Determine the [x, y] coordinate at the center of the cell enclosing the given text.  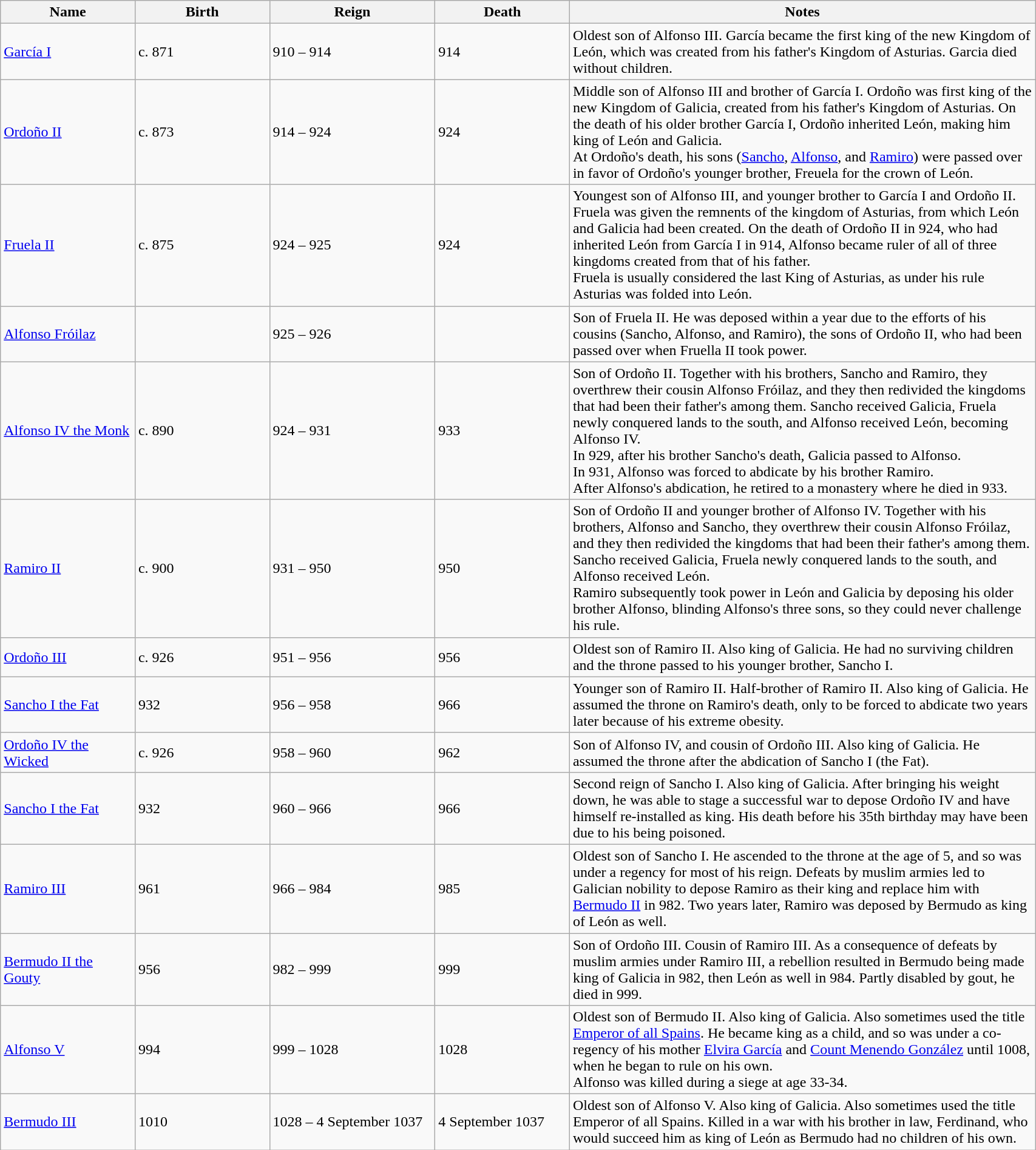
910 – 914 [352, 52]
951 – 956 [352, 657]
Death [503, 12]
1028 [503, 1050]
Ramiro II [68, 568]
c. 900 [202, 568]
950 [503, 568]
Ordoño IV the Wicked [68, 753]
García I [68, 52]
Oldest son of Ramiro II. Also king of Galicia. He had no surviving children and the throne passed to his younger brother, Sancho I. [802, 657]
Ordoño II [68, 132]
c. 871 [202, 52]
c. 890 [202, 431]
Alfonso Fróilaz [68, 334]
966 – 984 [352, 888]
956 – 958 [352, 705]
924 – 925 [352, 245]
985 [503, 888]
931 – 950 [352, 568]
Fruela II [68, 245]
999 – 1028 [352, 1050]
994 [202, 1050]
Bermudo II the Gouty [68, 970]
924 – 931 [352, 431]
1028 – 4 September 1037 [352, 1122]
933 [503, 431]
925 – 926 [352, 334]
Name [68, 12]
Alfonso IV the Monk [68, 431]
c. 873 [202, 132]
914 – 924 [352, 132]
1010 [202, 1122]
999 [503, 970]
Bermudo III [68, 1122]
914 [503, 52]
Ramiro III [68, 888]
982 – 999 [352, 970]
Alfonso V [68, 1050]
Son of Alfonso IV, and cousin of Ordoño III. Also king of Galicia. He assumed the throne after the abdication of Sancho I (the Fat). [802, 753]
Birth [202, 12]
961 [202, 888]
c. 875 [202, 245]
958 – 960 [352, 753]
Ordoño III [68, 657]
Notes [802, 12]
4 September 1037 [503, 1122]
960 – 966 [352, 808]
Reign [352, 12]
962 [503, 753]
